For the text-containing cell, return its midpoint in (x, y) coordinate format. 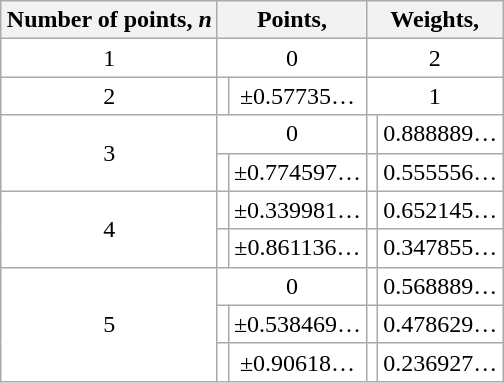
±0.339981… (297, 210)
5 (109, 324)
±0.538469… (297, 324)
±0.90618… (297, 362)
±0.861136… (297, 248)
Weights, (435, 20)
0.347855… (440, 248)
0.478629… (440, 324)
±0.57735… (297, 96)
0.236927… (440, 362)
0.888889… (440, 134)
±0.774597… (297, 172)
0.652145… (440, 210)
0.568889… (440, 286)
Points, (292, 20)
4 (109, 229)
3 (109, 153)
0.555556… (440, 172)
Number of points, n (109, 20)
